Return [X, Y] of the center of cell containing provided text 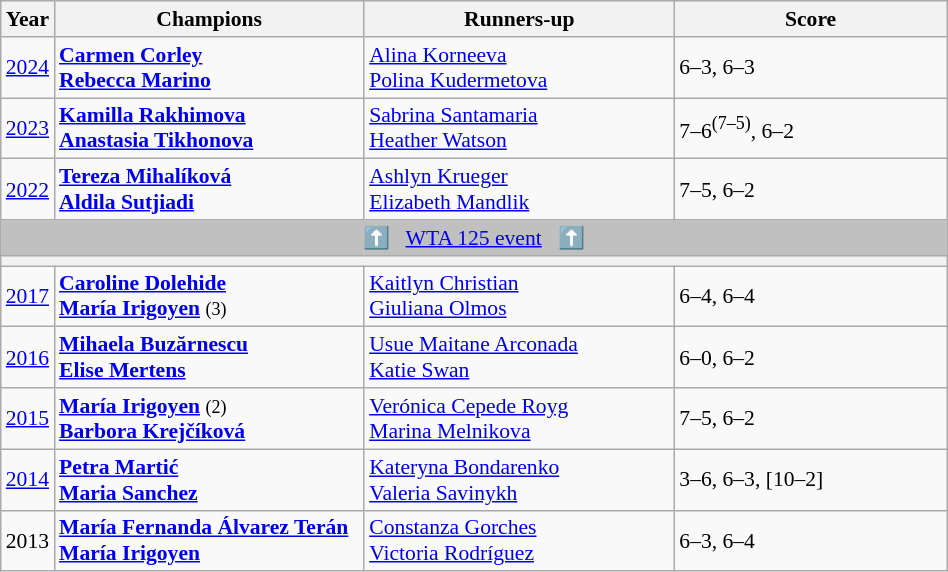
Year [28, 19]
6–4, 6–4 [810, 296]
Kamilla Rakhimova Anastasia Tikhonova [209, 128]
Sabrina Santamaria Heather Watson [519, 128]
2023 [28, 128]
María Irigoyen (2) Barbora Krejčíková [209, 418]
2017 [28, 296]
Verónica Cepede Royg Marina Melnikova [519, 418]
2015 [28, 418]
Carmen Corley Rebecca Marino [209, 68]
Ashlyn Krueger Elizabeth Mandlik [519, 190]
7–6(7–5), 6–2 [810, 128]
2024 [28, 68]
6–3, 6–3 [810, 68]
Caroline Dolehide María Irigoyen (3) [209, 296]
Alina Korneeva Polina Kudermetova [519, 68]
2014 [28, 480]
Constanza Gorches Victoria Rodríguez [519, 540]
6–0, 6–2 [810, 358]
Runners-up [519, 19]
Usue Maitane Arconada Katie Swan [519, 358]
⬆️ WTA 125 event ⬆️ [474, 238]
Petra Martić Maria Sanchez [209, 480]
María Fernanda Álvarez Terán María Irigoyen [209, 540]
Mihaela Buzărnescu Elise Mertens [209, 358]
Kaitlyn Christian Giuliana Olmos [519, 296]
2013 [28, 540]
Champions [209, 19]
Score [810, 19]
3–6, 6–3, [10–2] [810, 480]
Tereza Mihalíková Aldila Sutjiadi [209, 190]
Kateryna Bondarenko Valeria Savinykh [519, 480]
2016 [28, 358]
2022 [28, 190]
6–3, 6–4 [810, 540]
